Return (X, Y) of the center of cell containing provided text 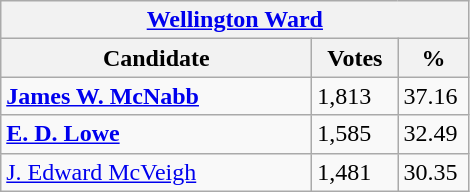
J. Edward McVeigh (156, 172)
37.16 (434, 96)
Wellington Ward (235, 20)
1,585 (355, 134)
1,813 (355, 96)
E. D. Lowe (156, 134)
Candidate (156, 58)
30.35 (434, 172)
32.49 (434, 134)
1,481 (355, 172)
Votes (355, 58)
% (434, 58)
James W. McNabb (156, 96)
